Determine the (x, y) coordinate at the center of the cell enclosing the given text.  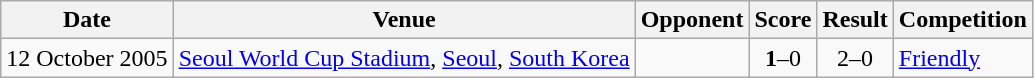
2–0 (855, 58)
Friendly (962, 58)
1–0 (783, 58)
Opponent (692, 20)
Date (87, 20)
Seoul World Cup Stadium, Seoul, South Korea (404, 58)
Result (855, 20)
Competition (962, 20)
Score (783, 20)
Venue (404, 20)
12 October 2005 (87, 58)
